Locate the cell with the specified text and output its (X, Y) center coordinate. 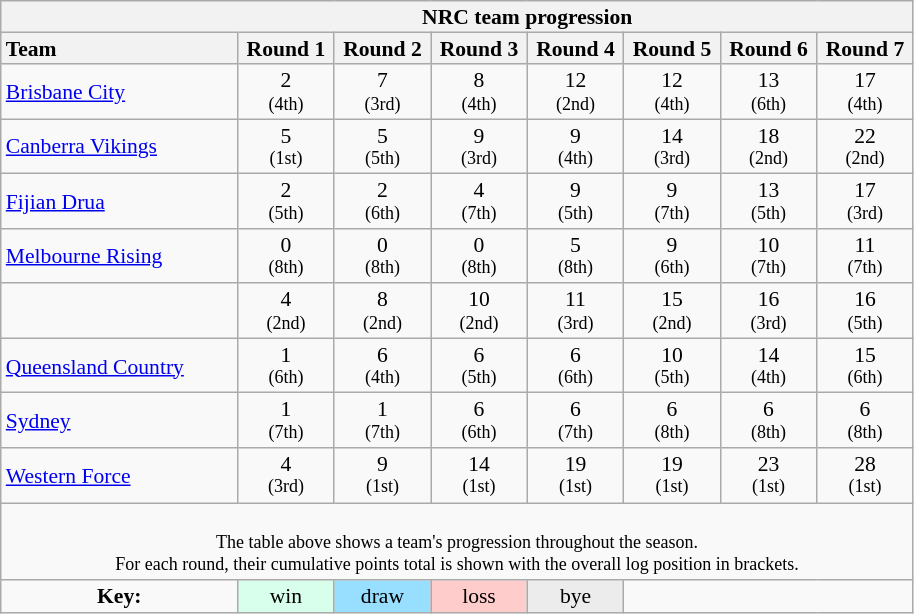
Melbourne Rising (120, 256)
2(4th) (286, 92)
draw (382, 597)
Western Force (120, 476)
Round 1 (286, 49)
7(3rd) (382, 92)
14(4th) (768, 366)
2(5th) (286, 202)
14(1st) (480, 476)
Round 2 (382, 49)
17(3rd) (866, 202)
15(6th) (866, 366)
16(5th) (866, 312)
4(7th) (480, 202)
9(7th) (672, 202)
NRC team progression (528, 17)
10(5th) (672, 366)
23(1st) (768, 476)
28(1st) (866, 476)
bye (576, 597)
win (286, 597)
Round 4 (576, 49)
16(3rd) (768, 312)
Queensland Country (120, 366)
9(5th) (576, 202)
5(5th) (382, 146)
Canberra Vikings (120, 146)
Team (120, 49)
6(4th) (382, 366)
Round 3 (480, 49)
11(3rd) (576, 312)
Brisbane City (120, 92)
10(2nd) (480, 312)
8(2nd) (382, 312)
9(6th) (672, 256)
12(4th) (672, 92)
1(6th) (286, 366)
13(6th) (768, 92)
5(1st) (286, 146)
6(7th) (576, 420)
Round 5 (672, 49)
15(2nd) (672, 312)
5(8th) (576, 256)
Round 6 (768, 49)
Round 7 (866, 49)
22(2nd) (866, 146)
9(4th) (576, 146)
13(5th) (768, 202)
10(7th) (768, 256)
4(3rd) (286, 476)
6(5th) (480, 366)
Fijian Drua (120, 202)
loss (480, 597)
14(3rd) (672, 146)
Sydney (120, 420)
9(1st) (382, 476)
Key: (120, 597)
2(6th) (382, 202)
12(2nd) (576, 92)
9(3rd) (480, 146)
4(2nd) (286, 312)
18(2nd) (768, 146)
11(7th) (866, 256)
8(4th) (480, 92)
17(4th) (866, 92)
